For the text-containing cell, return its midpoint in [x, y] coordinate format. 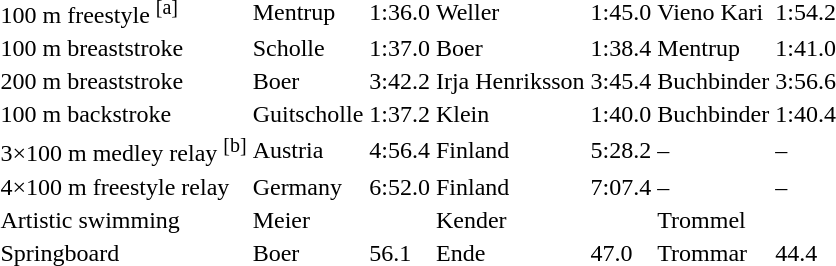
1:38.4 [621, 48]
Guitscholle [308, 114]
6:52.0 [400, 187]
Meier [308, 220]
1:40.0 [621, 114]
Irja Henriksson [510, 81]
Mentrup [714, 48]
3:42.2 [400, 81]
3:45.4 [621, 81]
1:37.2 [400, 114]
Kender [510, 220]
Germany [308, 187]
Austria [308, 150]
Klein [510, 114]
7:07.4 [621, 187]
4:56.4 [400, 150]
5:28.2 [621, 150]
Trommel [714, 220]
1:37.0 [400, 48]
Scholle [308, 48]
